Provide the (x, y) coordinate of the cell's center where the given text is located.  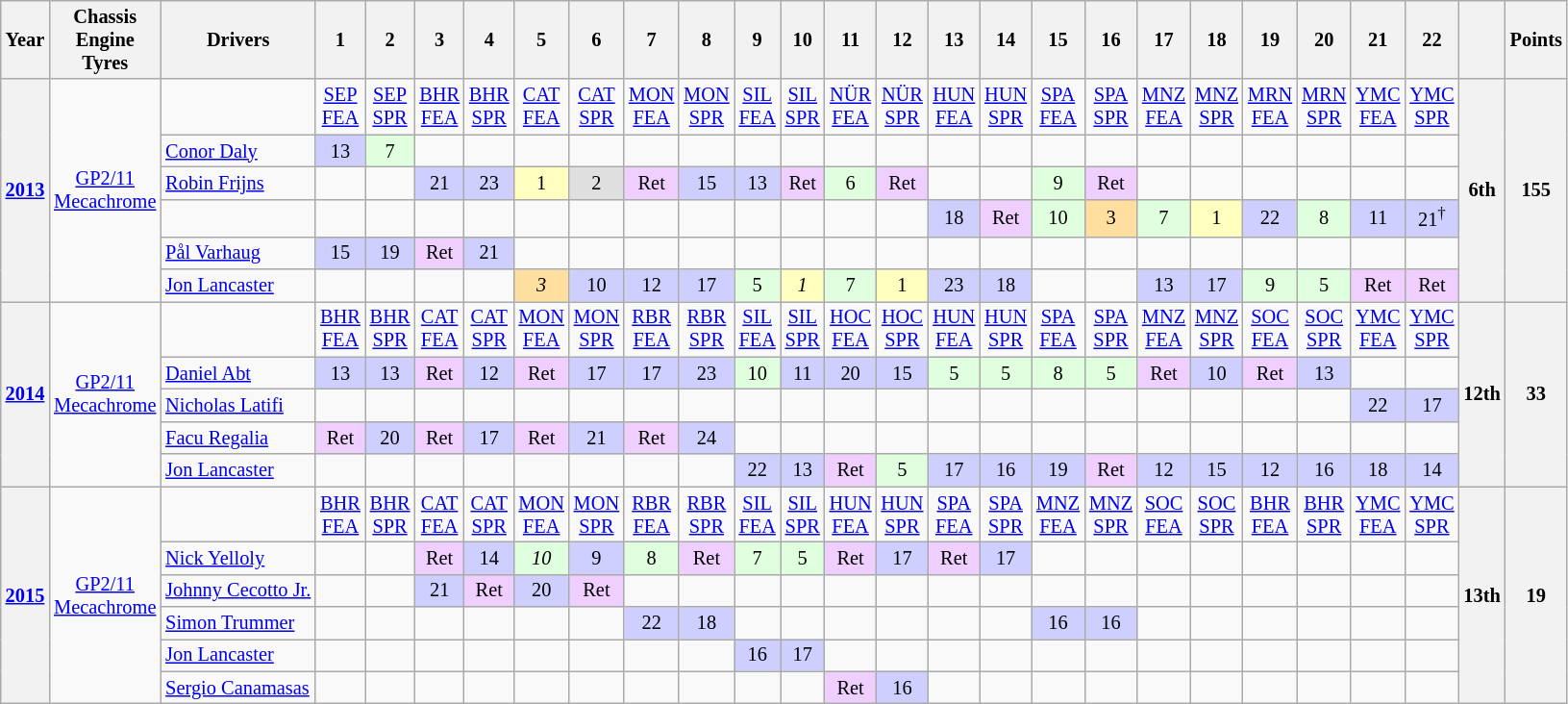
4 (489, 39)
HOCSPR (903, 329)
Simon Trummer (238, 622)
Nick Yelloly (238, 558)
21† (1431, 217)
Daniel Abt (238, 373)
24 (706, 438)
2013 (25, 190)
Johnny Cecotto Jr. (238, 591)
Drivers (238, 39)
2015 (25, 595)
SEPSPR (390, 107)
6th (1481, 190)
33 (1536, 393)
NÜRSPR (903, 107)
HOCFEA (851, 329)
Conor Daly (238, 151)
MRNSPR (1324, 107)
NÜRFEA (851, 107)
13th (1481, 595)
MRNFEA (1270, 107)
SEPFEA (340, 107)
Points (1536, 39)
2014 (25, 393)
12th (1481, 393)
Nicholas Latifi (238, 406)
ChassisEngineTyres (105, 39)
Sergio Canamasas (238, 688)
Robin Frijns (238, 183)
Pål Varhaug (238, 253)
155 (1536, 190)
Year (25, 39)
Facu Regalia (238, 438)
